Search for the cell housing the specified text and yield its [x, y] center coordinate. 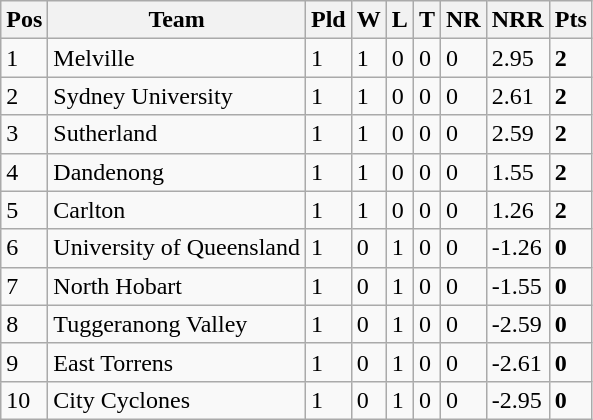
NR [463, 20]
North Hobart [177, 286]
Pos [24, 20]
-1.26 [518, 248]
Tuggeranong Valley [177, 324]
2.61 [518, 96]
8 [24, 324]
City Cyclones [177, 400]
Sydney University [177, 96]
-2.59 [518, 324]
2.95 [518, 58]
Team [177, 20]
1.55 [518, 172]
Carlton [177, 210]
W [368, 20]
9 [24, 362]
7 [24, 286]
NRR [518, 20]
1.26 [518, 210]
2.59 [518, 134]
6 [24, 248]
T [426, 20]
Melville [177, 58]
-1.55 [518, 286]
Sutherland [177, 134]
Dandenong [177, 172]
University of Queensland [177, 248]
Pts [570, 20]
4 [24, 172]
-2.61 [518, 362]
5 [24, 210]
-2.95 [518, 400]
10 [24, 400]
Pld [328, 20]
East Torrens [177, 362]
L [400, 20]
3 [24, 134]
